Return the [X, Y] coordinate for the center point of the cell that contains the specified text.  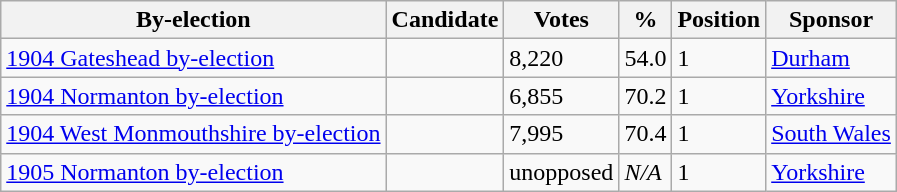
N/A [646, 172]
By-election [194, 20]
1904 Normanton by-election [194, 96]
Votes [562, 20]
7,995 [562, 134]
% [646, 20]
54.0 [646, 58]
1904 West Monmouthshire by-election [194, 134]
unopposed [562, 172]
South Wales [832, 134]
1905 Normanton by-election [194, 172]
1904 Gateshead by-election [194, 58]
70.4 [646, 134]
Durham [832, 58]
6,855 [562, 96]
Position [719, 20]
8,220 [562, 58]
70.2 [646, 96]
Candidate [445, 20]
Sponsor [832, 20]
